Detect which cell encompasses the target text, then output its [x, y] center coordinate. 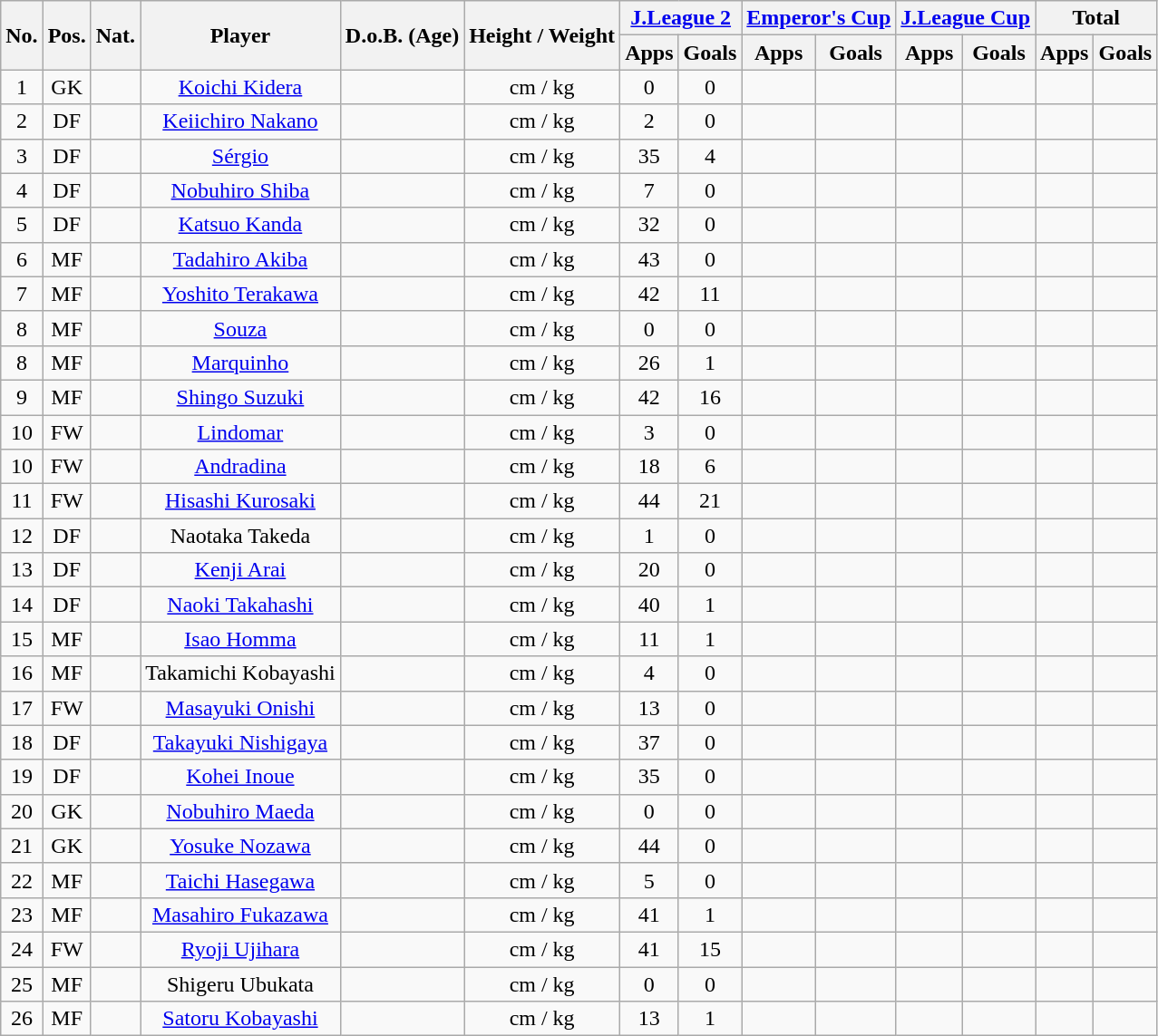
19 [22, 777]
Kohei Inoue [241, 777]
Lindomar [241, 432]
Taichi Hasegawa [241, 880]
J.League Cup [966, 18]
Hisashi Kurosaki [241, 501]
Emperor's Cup [819, 18]
Koichi Kidera [241, 87]
Ryoji Ujihara [241, 949]
40 [649, 605]
17 [22, 708]
23 [22, 915]
Naotaka Takeda [241, 536]
Nobuhiro Maeda [241, 811]
Shigeru Ubukata [241, 983]
Masayuki Onishi [241, 708]
Height / Weight [542, 35]
Player [241, 35]
Masahiro Fukazawa [241, 915]
32 [649, 225]
Katsuo Kanda [241, 225]
D.o.B. (Age) [402, 35]
No. [22, 35]
14 [22, 605]
Takayuki Nishigaya [241, 742]
Satoru Kobayashi [241, 1019]
12 [22, 536]
Nat. [115, 35]
25 [22, 983]
Nobuhiro Shiba [241, 190]
Isao Homma [241, 639]
Naoki Takahashi [241, 605]
Marquinho [241, 363]
Shingo Suzuki [241, 397]
24 [22, 949]
Yoshito Terakawa [241, 294]
43 [649, 259]
Sérgio [241, 156]
J.League 2 [681, 18]
Kenji Arai [241, 570]
Andradina [241, 467]
Souza [241, 328]
Total [1096, 18]
22 [22, 880]
Takamichi Kobayashi [241, 673]
Yosuke Nozawa [241, 846]
37 [649, 742]
Tadahiro Akiba [241, 259]
Pos. [67, 35]
9 [22, 397]
Keiichiro Nakano [241, 121]
